Determine the [x, y] coordinate at the center of the cell enclosing the given text.  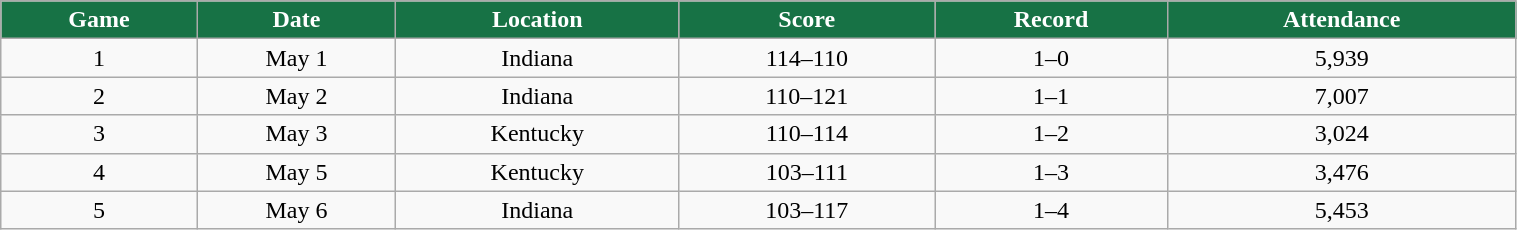
May 6 [296, 210]
1–3 [1052, 172]
114–110 [807, 58]
4 [99, 172]
1–1 [1052, 96]
5,939 [1342, 58]
Record [1052, 20]
1–2 [1052, 134]
3,024 [1342, 134]
May 1 [296, 58]
2 [99, 96]
110–121 [807, 96]
Attendance [1342, 20]
Location [538, 20]
1–4 [1052, 210]
May 2 [296, 96]
Score [807, 20]
1 [99, 58]
110–114 [807, 134]
Date [296, 20]
103–111 [807, 172]
May 3 [296, 134]
3 [99, 134]
Game [99, 20]
5,453 [1342, 210]
5 [99, 210]
1–0 [1052, 58]
7,007 [1342, 96]
103–117 [807, 210]
May 5 [296, 172]
3,476 [1342, 172]
